For the text-containing cell, return its midpoint in (X, Y) coordinate format. 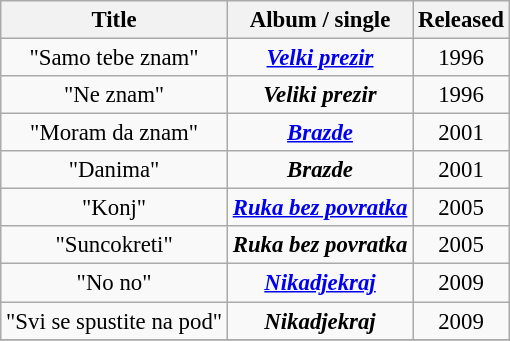
"No no" (114, 283)
"Ne znam" (114, 95)
Released (462, 20)
"Suncokreti" (114, 245)
Velki prezir (320, 58)
Veliki prezir (320, 95)
"Samo tebe znam" (114, 58)
"Svi se spustite na pod" (114, 321)
"Danima" (114, 170)
Title (114, 20)
Album / single (320, 20)
"Konj" (114, 208)
"Moram da znam" (114, 133)
